Detect which cell encompasses the target text, then output its (x, y) center coordinate. 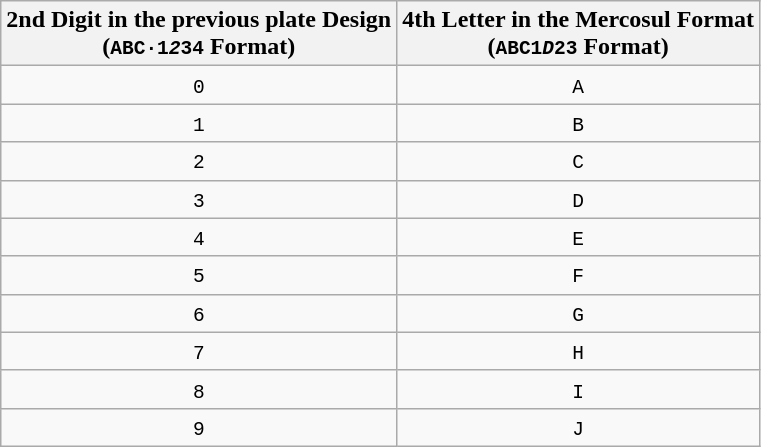
8 (199, 389)
2 (199, 161)
C (578, 161)
F (578, 275)
I (578, 389)
D (578, 199)
H (578, 351)
1 (199, 123)
5 (199, 275)
7 (199, 351)
9 (199, 427)
B (578, 123)
4 (199, 237)
4th Letter in the Mercosul Format(ABC1D23 Format) (578, 34)
G (578, 313)
2nd Digit in the previous plate Design(ABC·1234 Format) (199, 34)
E (578, 237)
J (578, 427)
0 (199, 85)
A (578, 85)
3 (199, 199)
6 (199, 313)
